For the text-containing cell, return its midpoint in [X, Y] coordinate format. 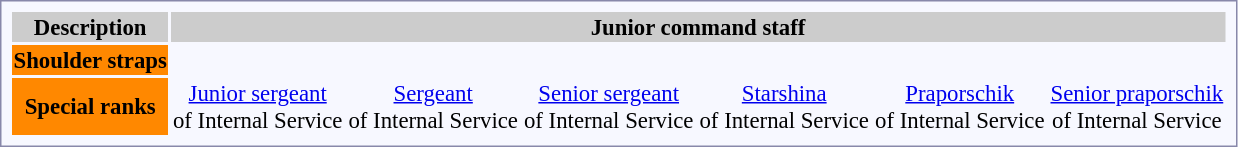
Senior praporschikof Internal Service [1137, 106]
Sergeantof Internal Service [434, 106]
Junior sergeantof Internal Service [258, 106]
Starshinaof Internal Service [784, 106]
Senior sergeantof Internal Service [608, 106]
Shoulder straps [90, 60]
Description [90, 27]
Special ranks [90, 106]
Junior command staff [698, 27]
Praporschikof Internal Service [960, 106]
